Locate the cell with the specified text and output its [X, Y] center coordinate. 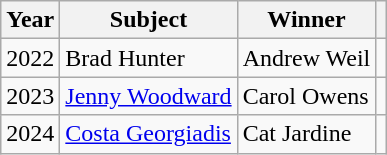
2024 [30, 134]
Costa Georgiadis [148, 134]
Andrew Weil [306, 58]
2022 [30, 58]
Cat Jardine [306, 134]
Winner [306, 20]
Brad Hunter [148, 58]
Carol Owens [306, 96]
Year [30, 20]
Subject [148, 20]
Jenny Woodward [148, 96]
2023 [30, 96]
